Capture the cell that displays the provided text and extract its (x, y) central coordinate. 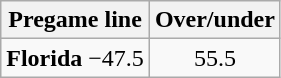
Over/under (214, 20)
Pregame line (76, 20)
55.5 (214, 58)
Florida −47.5 (76, 58)
